Detect which cell encompasses the target text, then output its [X, Y] center coordinate. 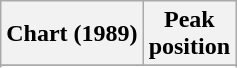
Chart (1989) [72, 34]
Peakposition [189, 34]
